Find where the given text appears and provide that cell's center as [X, Y] coordinate. 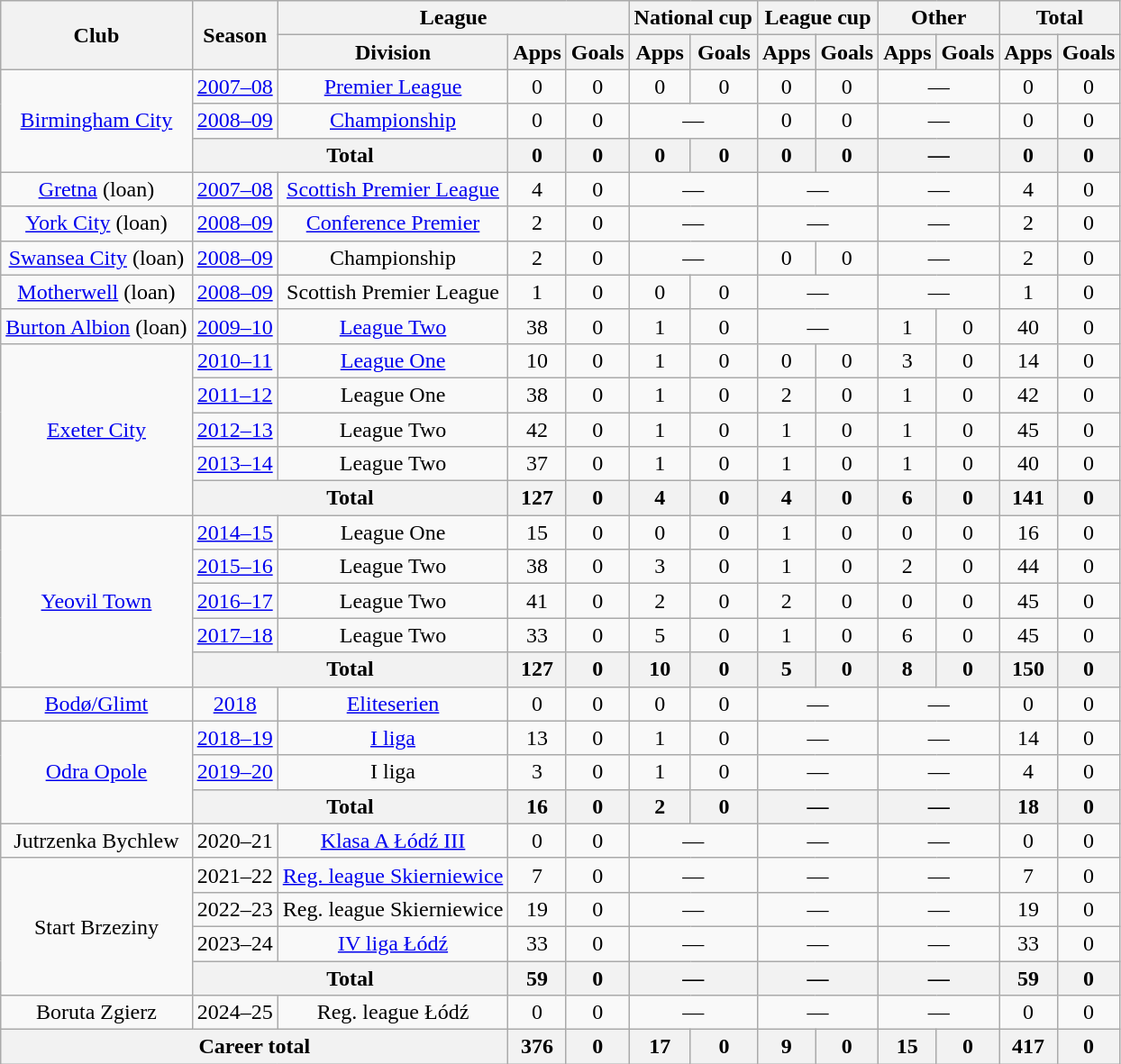
376 [537, 1047]
2017–18 [234, 635]
2015–16 [234, 567]
41 [537, 601]
2012–13 [234, 430]
2011–12 [234, 395]
8 [907, 669]
Reg. league Łódź [393, 1013]
13 [537, 738]
Odra Opole [96, 772]
2023–24 [234, 943]
2019–20 [234, 772]
141 [1028, 498]
2014–15 [234, 532]
Start Brzeziny [96, 926]
Season [234, 35]
Swansea City (loan) [96, 258]
Boruta Zgierz [96, 1013]
2013–14 [234, 464]
Jutrzenka Bychlew [96, 841]
League cup [817, 18]
York City (loan) [96, 223]
2021–22 [234, 875]
2022–23 [234, 909]
Premier League [393, 86]
IV liga Łódź [393, 943]
2016–17 [234, 601]
Burton Albion (loan) [96, 326]
Motherwell (loan) [96, 292]
37 [537, 464]
Club [96, 35]
150 [1028, 669]
44 [1028, 567]
2009–10 [234, 326]
Birmingham City [96, 121]
Conference Premier [393, 223]
17 [660, 1047]
9 [786, 1047]
2010–11 [234, 360]
Exeter City [96, 429]
Other [939, 18]
18 [1028, 806]
League [453, 18]
Division [393, 52]
417 [1028, 1047]
2020–21 [234, 841]
Klasa A Łódź III [393, 841]
2018–19 [234, 738]
Yeovil Town [96, 601]
Gretna (loan) [96, 189]
Eliteserien [393, 704]
National cup [693, 18]
Career total [254, 1047]
2024–25 [234, 1013]
Bodø/Glimt [96, 704]
2018 [234, 704]
